Pinpoint the cell where the given text exists, returning its [x, y] midpoint coordinate. 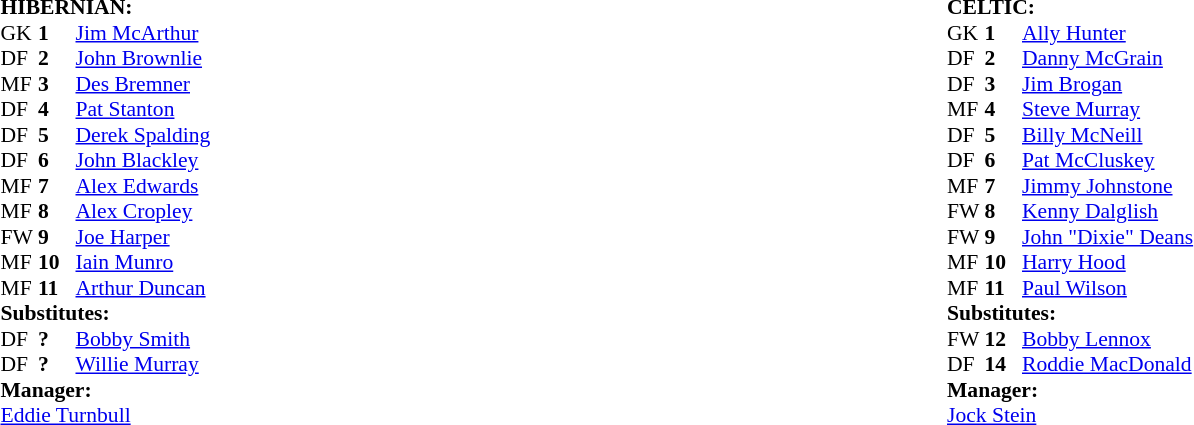
14 [1003, 365]
Iain Munro [144, 263]
Kenny Dalglish [1108, 211]
Jimmy Johnstone [1108, 186]
12 [1003, 339]
Danny McGrain [1108, 59]
Steve Murray [1108, 109]
Harry Hood [1108, 263]
Paul Wilson [1108, 288]
John Brownlie [144, 59]
Roddie MacDonald [1108, 365]
John "Dixie" Deans [1108, 237]
Alex Edwards [144, 186]
Ally Hunter [1108, 33]
Willie Murray [144, 365]
Des Bremner [144, 84]
Alex Cropley [144, 211]
Bobby Lennox [1108, 339]
Arthur Duncan [144, 288]
Billy McNeill [1108, 135]
Derek Spalding [144, 135]
Jim McArthur [144, 33]
Jim Brogan [1108, 84]
John Blackley [144, 161]
Pat Stanton [144, 109]
Pat McCluskey [1108, 161]
Bobby Smith [144, 339]
Joe Harper [144, 237]
